Scan for the cell matching the given text and deliver its (X, Y) coordinate at center. 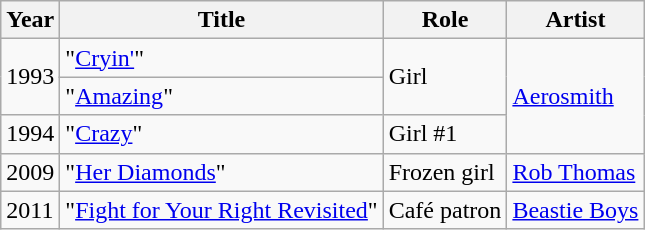
"Fight for Your Right Revisited" (222, 210)
Beastie Boys (576, 210)
"Amazing" (222, 96)
Girl (445, 77)
Frozen girl (445, 172)
Aerosmith (576, 96)
1993 (30, 77)
Role (445, 20)
1994 (30, 134)
Title (222, 20)
"Her Diamonds" (222, 172)
"Cryin'" (222, 58)
Rob Thomas (576, 172)
Artist (576, 20)
2009 (30, 172)
Girl #1 (445, 134)
"Crazy" (222, 134)
2011 (30, 210)
Café patron (445, 210)
Year (30, 20)
